Extract the [X, Y] coordinate from the center of the cell holding the provided text.  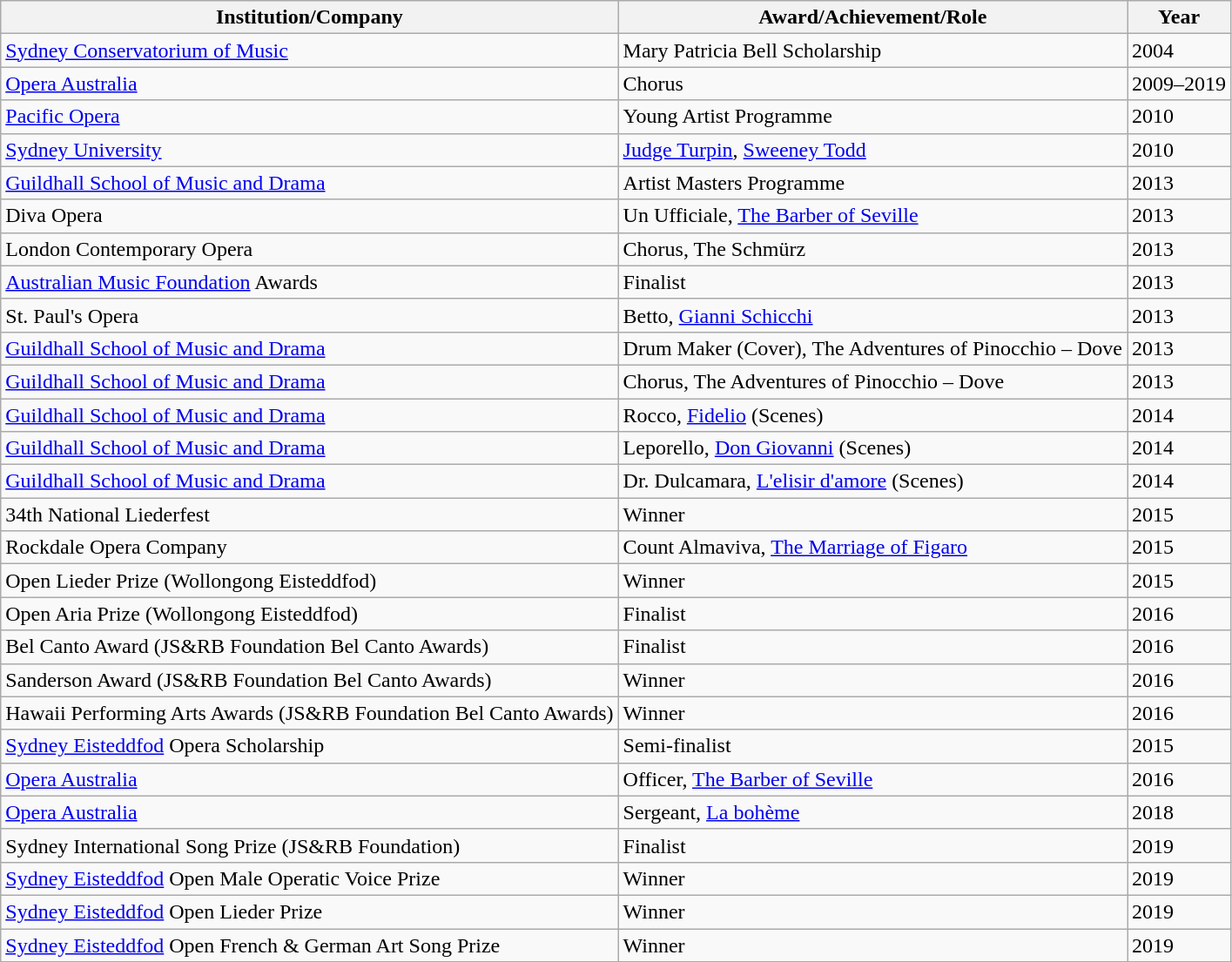
Rocco, Fidelio (Scenes) [872, 415]
Institution/Company [310, 17]
Sydney Eisteddfod Open French & German Art Song Prize [310, 945]
Open Aria Prize (Wollongong Eisteddfod) [310, 614]
St. Paul's Opera [310, 315]
Un Ufficiale, The Barber of Seville [872, 216]
Sergeant, La bohème [872, 812]
Mary Patricia Bell Scholarship [872, 50]
Chorus [872, 84]
Rockdale Opera Company [310, 548]
Dr. Dulcamara, L'elisir d'amore (Scenes) [872, 481]
Young Artist Programme [872, 117]
2004 [1179, 50]
Sydney Eisteddfod Opera Scholarship [310, 746]
Hawaii Performing Arts Awards (JS&RB Foundation Bel Canto Awards) [310, 713]
Sydney Eisteddfod Open Male Operatic Voice Prize [310, 878]
Count Almaviva, The Marriage of Figaro [872, 548]
Sydney Eisteddfod Open Lieder Prize [310, 912]
Pacific Opera [310, 117]
Artist Masters Programme [872, 183]
Open Lieder Prize (Wollongong Eisteddfod) [310, 581]
Bel Canto Award (JS&RB Foundation Bel Canto Awards) [310, 647]
34th National Liederfest [310, 515]
Semi-finalist [872, 746]
Sydney University [310, 150]
Betto, Gianni Schicchi [872, 315]
Sydney Conservatorium of Music [310, 50]
2018 [1179, 812]
Judge Turpin, Sweeney Todd [872, 150]
Sydney International Song Prize (JS&RB Foundation) [310, 845]
Officer, The Barber of Seville [872, 779]
Diva Opera [310, 216]
Drum Maker (Cover), The Adventures of Pinocchio – Dove [872, 348]
Sanderson Award (JS&RB Foundation Bel Canto Awards) [310, 680]
Award/Achievement/Role [872, 17]
Australian Music Foundation Awards [310, 282]
Year [1179, 17]
Leporello, Don Giovanni (Scenes) [872, 448]
Chorus, The Adventures of Pinocchio – Dove [872, 381]
Chorus, The Schmürz [872, 249]
2009–2019 [1179, 84]
London Contemporary Opera [310, 249]
